Find where the given text appears and provide that cell's center as (X, Y) coordinate. 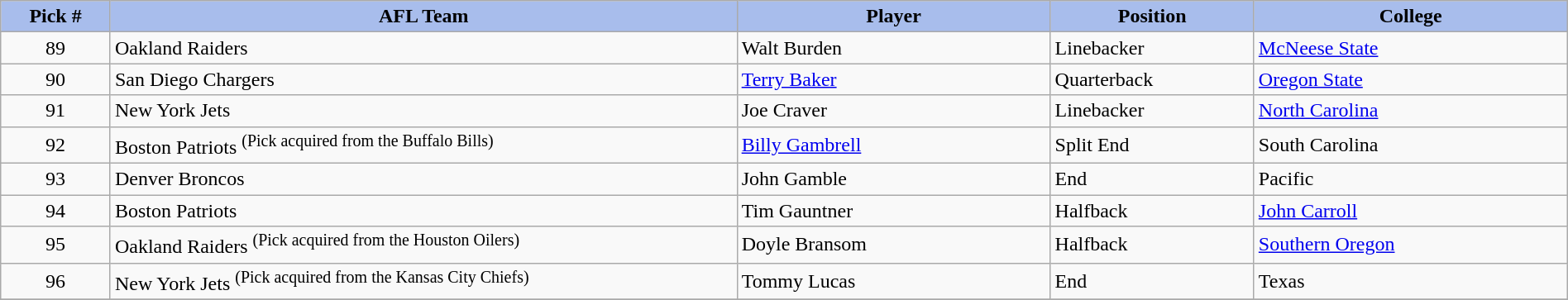
Tim Gauntner (893, 211)
89 (56, 48)
Tommy Lucas (893, 281)
92 (56, 145)
Denver Broncos (423, 179)
Oakland Raiders (Pick acquired from the Houston Oilers) (423, 245)
Oakland Raiders (423, 48)
Terry Baker (893, 79)
96 (56, 281)
94 (56, 211)
College (1411, 17)
North Carolina (1411, 111)
Southern Oregon (1411, 245)
San Diego Chargers (423, 79)
Pacific (1411, 179)
Boston Patriots (423, 211)
90 (56, 79)
Texas (1411, 281)
New York Jets (Pick acquired from the Kansas City Chiefs) (423, 281)
John Gamble (893, 179)
Billy Gambrell (893, 145)
AFL Team (423, 17)
95 (56, 245)
South Carolina (1411, 145)
Oregon State (1411, 79)
Joe Craver (893, 111)
Player (893, 17)
Walt Burden (893, 48)
New York Jets (423, 111)
Pick # (56, 17)
93 (56, 179)
Split End (1152, 145)
John Carroll (1411, 211)
Position (1152, 17)
McNeese State (1411, 48)
Quarterback (1152, 79)
91 (56, 111)
Boston Patriots (Pick acquired from the Buffalo Bills) (423, 145)
Doyle Bransom (893, 245)
